Extract the [X, Y] coordinate from the center of the cell holding the provided text.  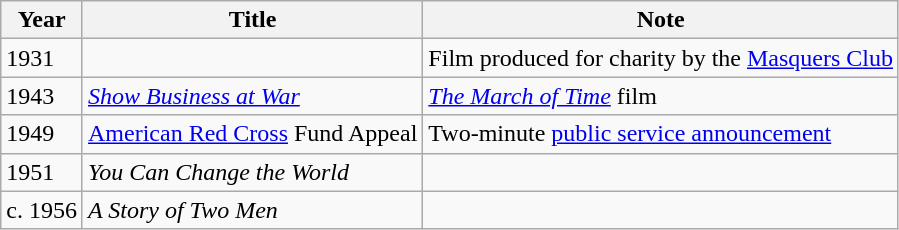
c. 1956 [42, 210]
Title [252, 20]
1951 [42, 172]
1931 [42, 58]
You Can Change the World [252, 172]
1943 [42, 96]
Show Business at War [252, 96]
Year [42, 20]
A Story of Two Men [252, 210]
Two-minute public service announcement [661, 134]
Note [661, 20]
Film produced for charity by the Masquers Club [661, 58]
1949 [42, 134]
American Red Cross Fund Appeal [252, 134]
The March of Time film [661, 96]
